Identify which cell holds the provided text, then report its (x, y) central coordinate. 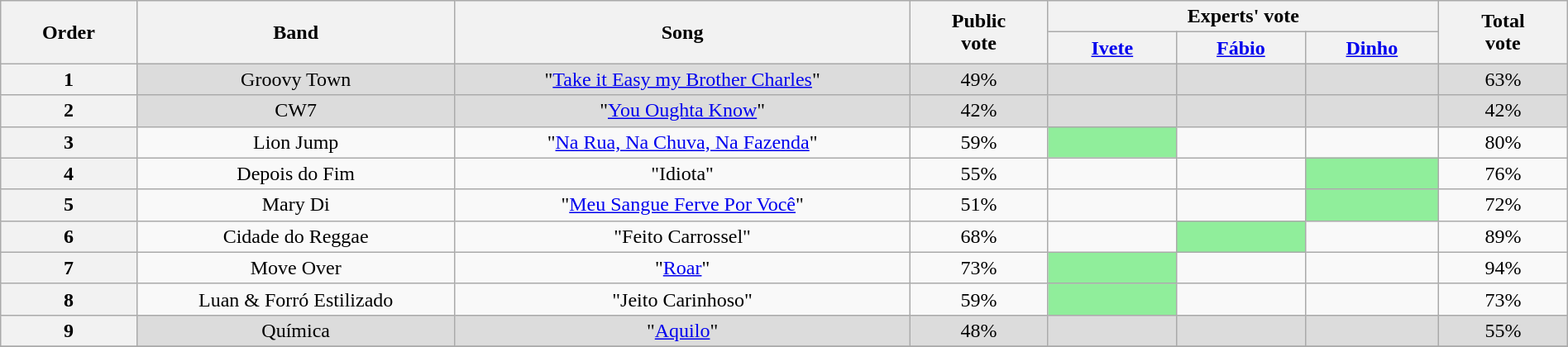
1 (69, 79)
"Idiota" (682, 173)
"Take it Easy my Brother Charles" (682, 79)
72% (1503, 205)
Totalvote (1503, 32)
Fábio (1241, 48)
Química (296, 330)
2 (69, 111)
Cidade do Reggae (296, 236)
Luan & Forró Estilizado (296, 299)
76% (1503, 173)
Lion Jump (296, 142)
7 (69, 268)
"Aquilo" (682, 330)
"You Oughta Know" (682, 111)
51% (979, 205)
Song (682, 32)
Ivete (1112, 48)
Band (296, 32)
"Na Rua, Na Chuva, Na Fazenda" (682, 142)
Publicvote (979, 32)
Order (69, 32)
CW7 (296, 111)
3 (69, 142)
6 (69, 236)
"Feito Carrossel" (682, 236)
Move Over (296, 268)
94% (1503, 268)
Mary Di (296, 205)
"Jeito Carinhoso" (682, 299)
68% (979, 236)
Dinho (1371, 48)
9 (69, 330)
5 (69, 205)
63% (1503, 79)
"Meu Sangue Ferve Por Você" (682, 205)
"Roar" (682, 268)
49% (979, 79)
89% (1503, 236)
Depois do Fim (296, 173)
8 (69, 299)
4 (69, 173)
Groovy Town (296, 79)
Experts' vote (1243, 17)
48% (979, 330)
80% (1503, 142)
